Identify which cell holds the provided text, then report its [X, Y] central coordinate. 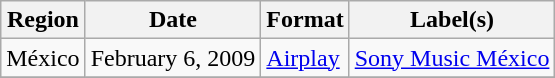
Sony Music México [452, 58]
Region [43, 20]
Date [173, 20]
Airplay [305, 58]
Format [305, 20]
México [43, 58]
Label(s) [452, 20]
February 6, 2009 [173, 58]
